Pinpoint the cell where the given text exists, returning its (x, y) midpoint coordinate. 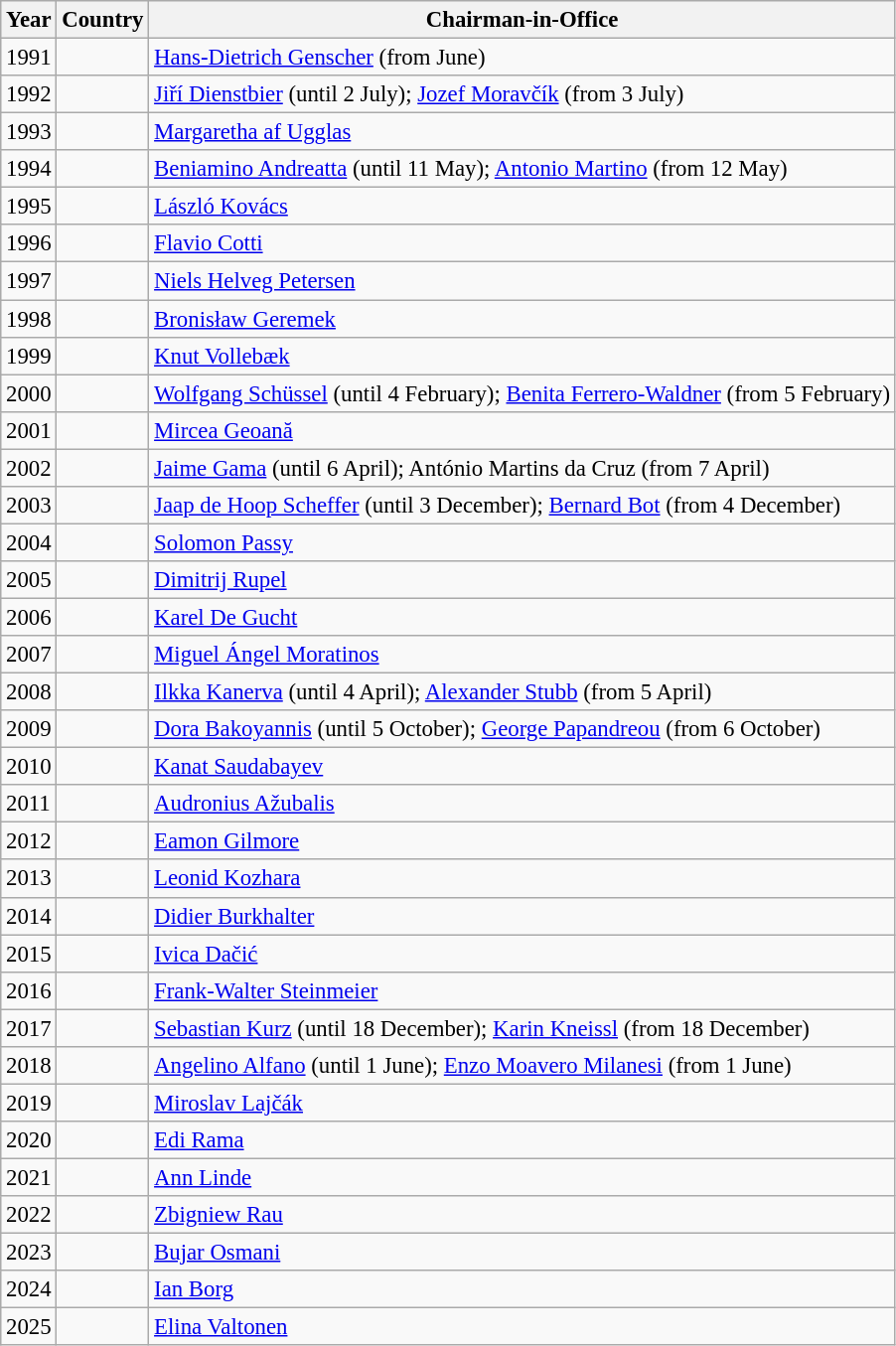
Jaime Gama (until 6 April); António Martins da Cruz (from 7 April) (523, 468)
2020 (29, 1140)
2019 (29, 1103)
2001 (29, 430)
Frank-Walter Steinmeier (523, 990)
2012 (29, 841)
2016 (29, 990)
Ilkka Kanerva (until 4 April); Alexander Stubb (from 5 April) (523, 692)
Karel De Gucht (523, 617)
Beniamino Andreatta (until 11 May); Antonio Martino (from 12 May) (523, 169)
Miguel Ángel Moratinos (523, 655)
2004 (29, 542)
2007 (29, 655)
2002 (29, 468)
Knut Vollebæk (523, 356)
Ivica Dačić (523, 954)
Kanat Saudabayev (523, 767)
Flavio Cotti (523, 243)
Dora Bakoyannis (until 5 October); George Papandreou (from 6 October) (523, 729)
Ian Borg (523, 1289)
1992 (29, 94)
Eamon Gilmore (523, 841)
Leonid Kozhara (523, 879)
2005 (29, 580)
2023 (29, 1253)
2008 (29, 692)
Chairman-in-Office (523, 20)
Solomon Passy (523, 542)
2021 (29, 1177)
Hans-Dietrich Genscher (from June) (523, 58)
2000 (29, 393)
2006 (29, 617)
2024 (29, 1289)
1997 (29, 281)
1999 (29, 356)
1991 (29, 58)
2010 (29, 767)
Zbigniew Rau (523, 1215)
2003 (29, 506)
Sebastian Kurz (until 18 December); Karin Kneissl (from 18 December) (523, 1028)
Jiří Dienstbier (until 2 July); Jozef Moravčík (from 3 July) (523, 94)
Elina Valtonen (523, 1327)
1995 (29, 207)
2015 (29, 954)
2013 (29, 879)
Edi Rama (523, 1140)
Country (103, 20)
Wolfgang Schüssel (until 4 February); Benita Ferrero-Waldner (from 5 February) (523, 393)
Miroslav Lajčák (523, 1103)
2017 (29, 1028)
2009 (29, 729)
2022 (29, 1215)
László Kovács (523, 207)
1993 (29, 132)
1998 (29, 319)
2014 (29, 916)
Bujar Osmani (523, 1253)
Audronius Ažubalis (523, 804)
Angelino Alfano (until 1 June); Enzo Moavero Milanesi (from 1 June) (523, 1066)
2018 (29, 1066)
1994 (29, 169)
2025 (29, 1327)
1996 (29, 243)
Ann Linde (523, 1177)
Mircea Geoană (523, 430)
2011 (29, 804)
Dimitrij Rupel (523, 580)
Margaretha af Ugglas (523, 132)
Bronisław Geremek (523, 319)
Niels Helveg Petersen (523, 281)
Year (29, 20)
Jaap de Hoop Scheffer (until 3 December); Bernard Bot (from 4 December) (523, 506)
Didier Burkhalter (523, 916)
